From the cell containing the given text, extract its center point as (x, y) coordinate. 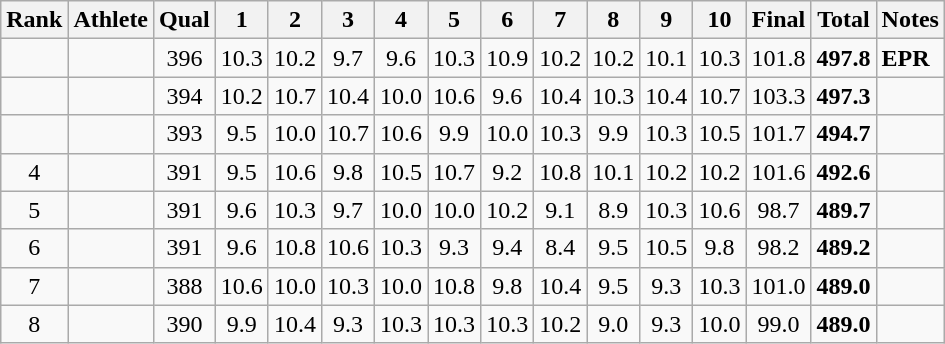
101.8 (778, 58)
Notes (910, 20)
EPR (910, 58)
489.7 (844, 210)
101.7 (778, 134)
Total (844, 20)
393 (185, 134)
1 (242, 20)
497.8 (844, 58)
Final (778, 20)
98.7 (778, 210)
9.0 (614, 324)
101.6 (778, 172)
Rank (34, 20)
390 (185, 324)
492.6 (844, 172)
489.2 (844, 248)
10 (720, 20)
9.1 (560, 210)
103.3 (778, 96)
8.4 (560, 248)
394 (185, 96)
Qual (185, 20)
388 (185, 286)
101.0 (778, 286)
497.3 (844, 96)
9 (666, 20)
99.0 (778, 324)
2 (294, 20)
9.4 (508, 248)
396 (185, 58)
9.2 (508, 172)
8.9 (614, 210)
98.2 (778, 248)
494.7 (844, 134)
3 (348, 20)
Athlete (111, 20)
10.9 (508, 58)
